Output the (X, Y) coordinate of the center of the cell containing the given text.  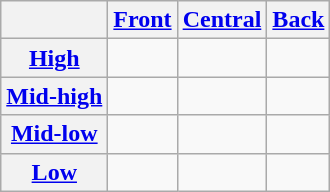
Mid-low (54, 134)
Central (222, 20)
Front (142, 20)
Low (54, 172)
Back (298, 20)
High (54, 58)
Mid-high (54, 96)
